Scan for the cell matching the given text and deliver its [X, Y] coordinate at center. 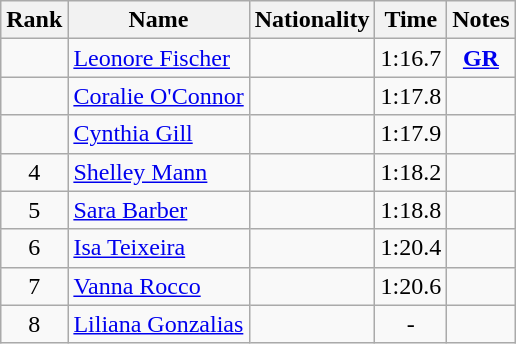
Isa Teixeira [158, 248]
4 [34, 172]
Rank [34, 20]
1:18.2 [411, 172]
Vanna Rocco [158, 286]
Nationality [312, 20]
1:16.7 [411, 58]
Name [158, 20]
1:20.6 [411, 286]
1:20.4 [411, 248]
Cynthia Gill [158, 134]
Time [411, 20]
Liliana Gonzalias [158, 324]
7 [34, 286]
6 [34, 248]
Leonore Fischer [158, 58]
Coralie O'Connor [158, 96]
1:18.8 [411, 210]
Shelley Mann [158, 172]
Sara Barber [158, 210]
1:17.9 [411, 134]
GR [481, 58]
8 [34, 324]
Notes [481, 20]
5 [34, 210]
- [411, 324]
1:17.8 [411, 96]
